From the cell containing the given text, extract its center point as [x, y] coordinate. 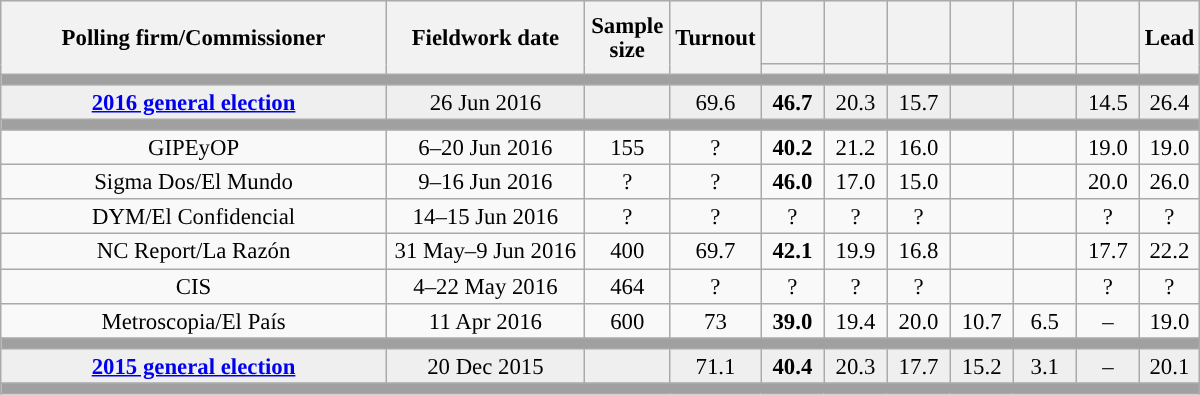
21.2 [856, 148]
16.0 [918, 148]
40.4 [792, 366]
Turnout [716, 38]
19.4 [856, 320]
31 May–9 Jun 2016 [485, 252]
Sample size [627, 38]
4–22 May 2016 [485, 286]
NC Report/La Razón [194, 252]
20.1 [1169, 366]
39.0 [792, 320]
71.1 [716, 366]
Fieldwork date [485, 38]
42.1 [792, 252]
69.7 [716, 252]
6.5 [1044, 320]
19.9 [856, 252]
26.0 [1169, 182]
17.0 [856, 182]
14.5 [1108, 102]
2015 general election [194, 366]
69.6 [716, 102]
Polling firm/Commissioner [194, 38]
73 [716, 320]
155 [627, 148]
9–16 Jun 2016 [485, 182]
Sigma Dos/El Mundo [194, 182]
10.7 [982, 320]
15.0 [918, 182]
14–15 Jun 2016 [485, 218]
26 Jun 2016 [485, 102]
600 [627, 320]
400 [627, 252]
26.4 [1169, 102]
16.8 [918, 252]
3.1 [1044, 366]
6–20 Jun 2016 [485, 148]
22.2 [1169, 252]
46.7 [792, 102]
464 [627, 286]
11 Apr 2016 [485, 320]
Lead [1169, 38]
DYM/El Confidencial [194, 218]
Metroscopia/El País [194, 320]
40.2 [792, 148]
15.2 [982, 366]
20 Dec 2015 [485, 366]
46.0 [792, 182]
GIPEyOP [194, 148]
CIS [194, 286]
15.7 [918, 102]
2016 general election [194, 102]
